Detect which cell encompasses the target text, then output its (X, Y) center coordinate. 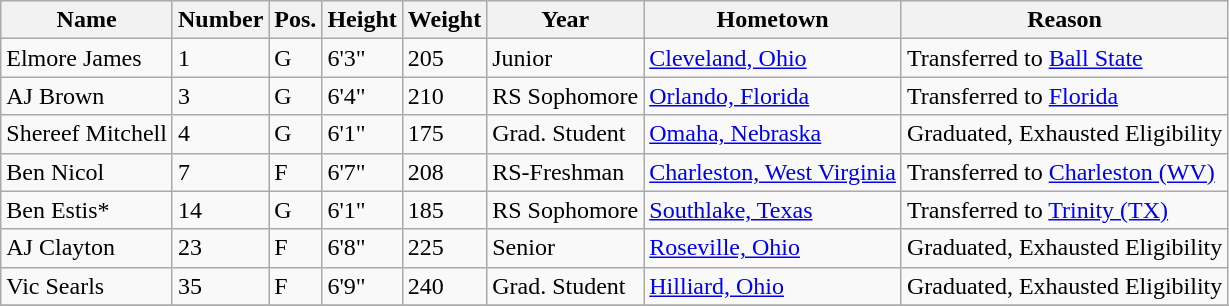
7 (220, 172)
Junior (566, 58)
6'4" (362, 96)
Transferred to Ball State (1064, 58)
1 (220, 58)
208 (444, 172)
Orlando, Florida (773, 96)
Shereef Mitchell (87, 134)
Elmore James (87, 58)
3 (220, 96)
AJ Brown (87, 96)
6'7" (362, 172)
175 (444, 134)
14 (220, 210)
Roseville, Ohio (773, 248)
35 (220, 286)
Hilliard, Ohio (773, 286)
Number (220, 20)
Ben Nicol (87, 172)
Vic Searls (87, 286)
Weight (444, 20)
RS-Freshman (566, 172)
205 (444, 58)
6'9" (362, 286)
Senior (566, 248)
225 (444, 248)
6'8" (362, 248)
185 (444, 210)
Transferred to Trinity (TX) (1064, 210)
23 (220, 248)
Charleston, West Virginia (773, 172)
Pos. (296, 20)
Omaha, Nebraska (773, 134)
Name (87, 20)
AJ Clayton (87, 248)
Hometown (773, 20)
4 (220, 134)
6'3" (362, 58)
Transferred to Florida (1064, 96)
Southlake, Texas (773, 210)
Year (566, 20)
Cleveland, Ohio (773, 58)
Height (362, 20)
Reason (1064, 20)
240 (444, 286)
210 (444, 96)
Transferred to Charleston (WV) (1064, 172)
Ben Estis* (87, 210)
